Determine the [X, Y] coordinate at the center of the cell enclosing the given text.  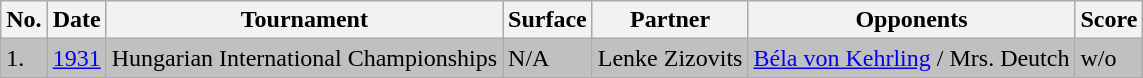
Date [76, 20]
1931 [76, 58]
Lenke Zizovits [670, 58]
w/o [1109, 58]
Surface [548, 20]
1. [24, 58]
Hungarian International Championships [304, 58]
N/A [548, 58]
Partner [670, 20]
Tournament [304, 20]
Béla von Kehrling / Mrs. Deutch [912, 58]
Score [1109, 20]
No. [24, 20]
Opponents [912, 20]
